Capture the cell that displays the provided text and extract its (X, Y) central coordinate. 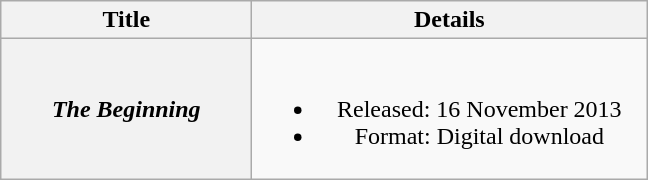
The Beginning (126, 109)
Details (450, 20)
Title (126, 20)
Released: 16 November 2013Format: Digital download (450, 109)
